Determine the (x, y) coordinate at the center of the cell enclosing the given text.  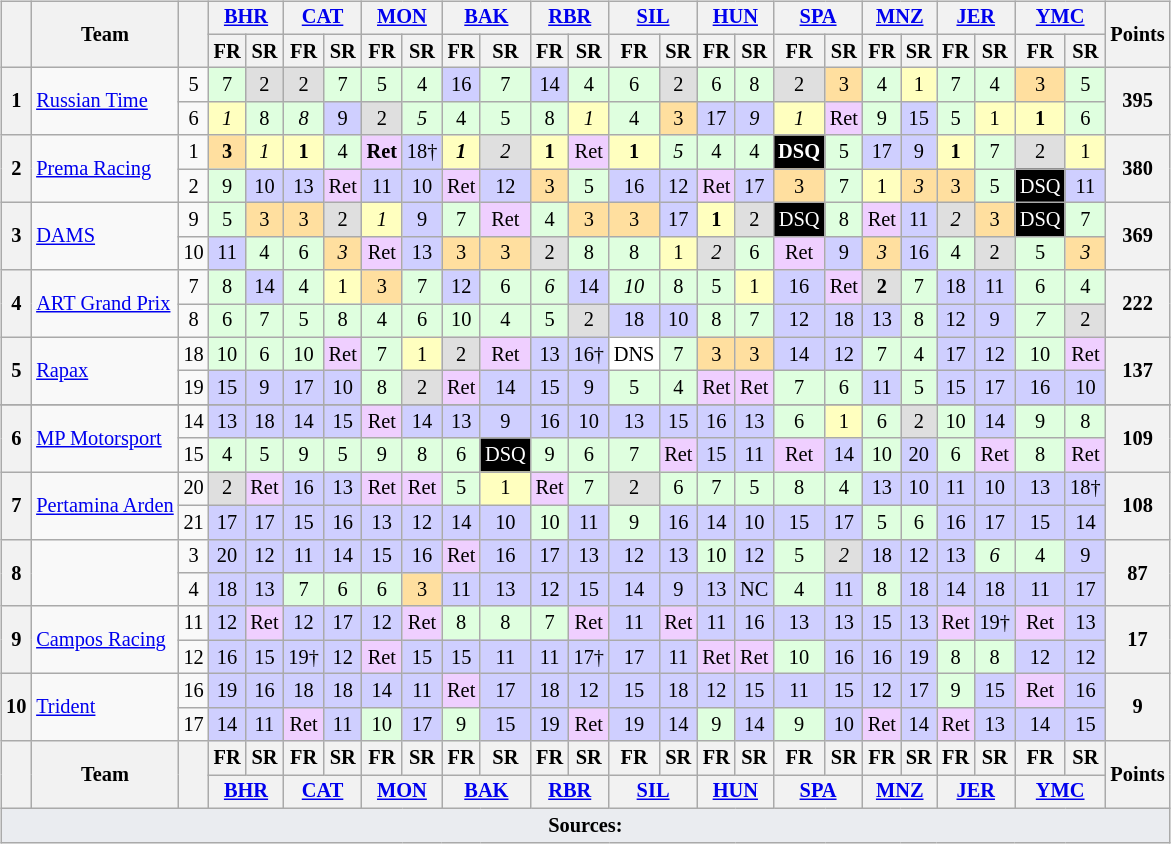
Sources: (585, 825)
109 (1138, 438)
Trident (104, 708)
395 (1138, 102)
108 (1138, 506)
ART Grand Prix (104, 304)
DNS (634, 354)
DAMS (104, 236)
Pertamina Arden (104, 506)
380 (1138, 168)
222 (1138, 304)
21 (194, 522)
Russian Time (104, 102)
NC (754, 590)
17† (589, 657)
Prema Racing (104, 168)
16† (589, 354)
Campos Racing (104, 640)
MP Motorsport (104, 438)
Rapax (104, 370)
87 (1138, 572)
137 (1138, 370)
369 (1138, 236)
